Extract the (X, Y) coordinate from the center of the cell holding the provided text.  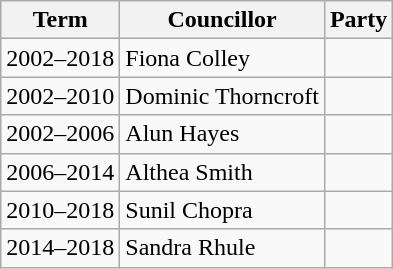
2002–2018 (60, 58)
Fiona Colley (222, 58)
2002–2006 (60, 134)
Dominic Thorncroft (222, 96)
Party (358, 20)
2006–2014 (60, 172)
Alun Hayes (222, 134)
Sunil Chopra (222, 210)
2010–2018 (60, 210)
2014–2018 (60, 248)
Althea Smith (222, 172)
Councillor (222, 20)
Sandra Rhule (222, 248)
2002–2010 (60, 96)
Term (60, 20)
